From the cell containing the given text, extract its center point as [X, Y] coordinate. 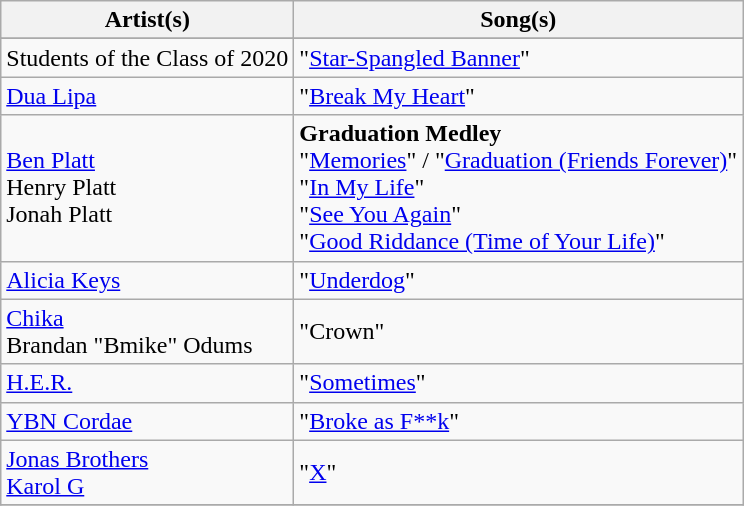
"X" [518, 472]
Ben PlattHenry PlattJonah Platt [148, 188]
H.E.R. [148, 383]
Jonas BrothersKarol G [148, 472]
"Underdog" [518, 280]
Song(s) [518, 20]
"Sometimes" [518, 383]
Graduation Medley"Memories" / "Graduation (Friends Forever)" "In My Life""See You Again""Good Riddance (Time of Your Life)" [518, 188]
"Crown" [518, 332]
Alicia Keys [148, 280]
YBN Cordae [148, 421]
ChikaBrandan "Bmike" Odums [148, 332]
Artist(s) [148, 20]
"Broke as F**k" [518, 421]
"Star-Spangled Banner" [518, 58]
Students of the Class of 2020 [148, 58]
"Break My Heart" [518, 96]
Dua Lipa [148, 96]
